Provide the [x, y] coordinate of the cell's center where the given text is located.  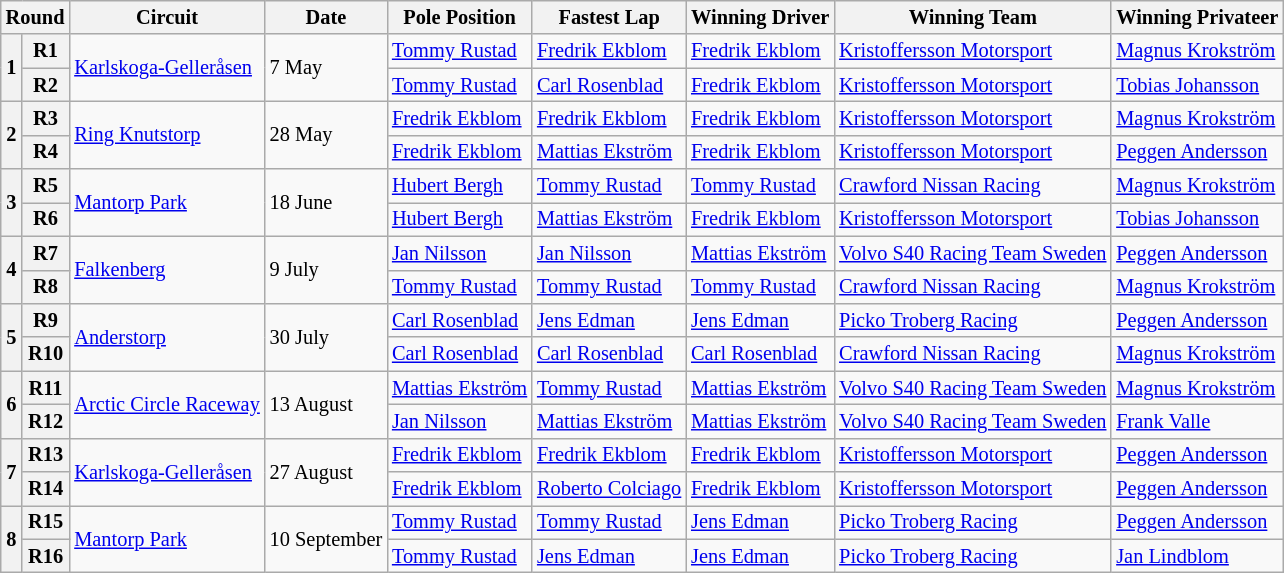
27 August [326, 472]
10 September [326, 538]
4 [12, 270]
R8 [46, 287]
Winning Driver [760, 17]
R5 [46, 186]
R13 [46, 455]
8 [12, 538]
R11 [46, 388]
R15 [46, 522]
R12 [46, 421]
18 June [326, 202]
R10 [46, 354]
R1 [46, 51]
7 [12, 472]
R6 [46, 219]
30 July [326, 336]
R4 [46, 152]
R14 [46, 489]
1 [12, 68]
R7 [46, 253]
R9 [46, 320]
Jan Lindblom [1197, 556]
Roberto Colciago [609, 489]
Frank Valle [1197, 421]
Winning Privateer [1197, 17]
28 May [326, 134]
R3 [46, 118]
3 [12, 202]
Ring Knutstorp [166, 134]
Pole Position [460, 17]
7 May [326, 68]
Round [36, 17]
9 July [326, 270]
Anderstorp [166, 336]
Fastest Lap [609, 17]
R16 [46, 556]
5 [12, 336]
2 [12, 134]
6 [12, 404]
13 August [326, 404]
R2 [46, 85]
Falkenberg [166, 270]
Circuit [166, 17]
Arctic Circle Raceway [166, 404]
Winning Team [972, 17]
Date [326, 17]
